Return [x, y] of the center of cell containing provided text 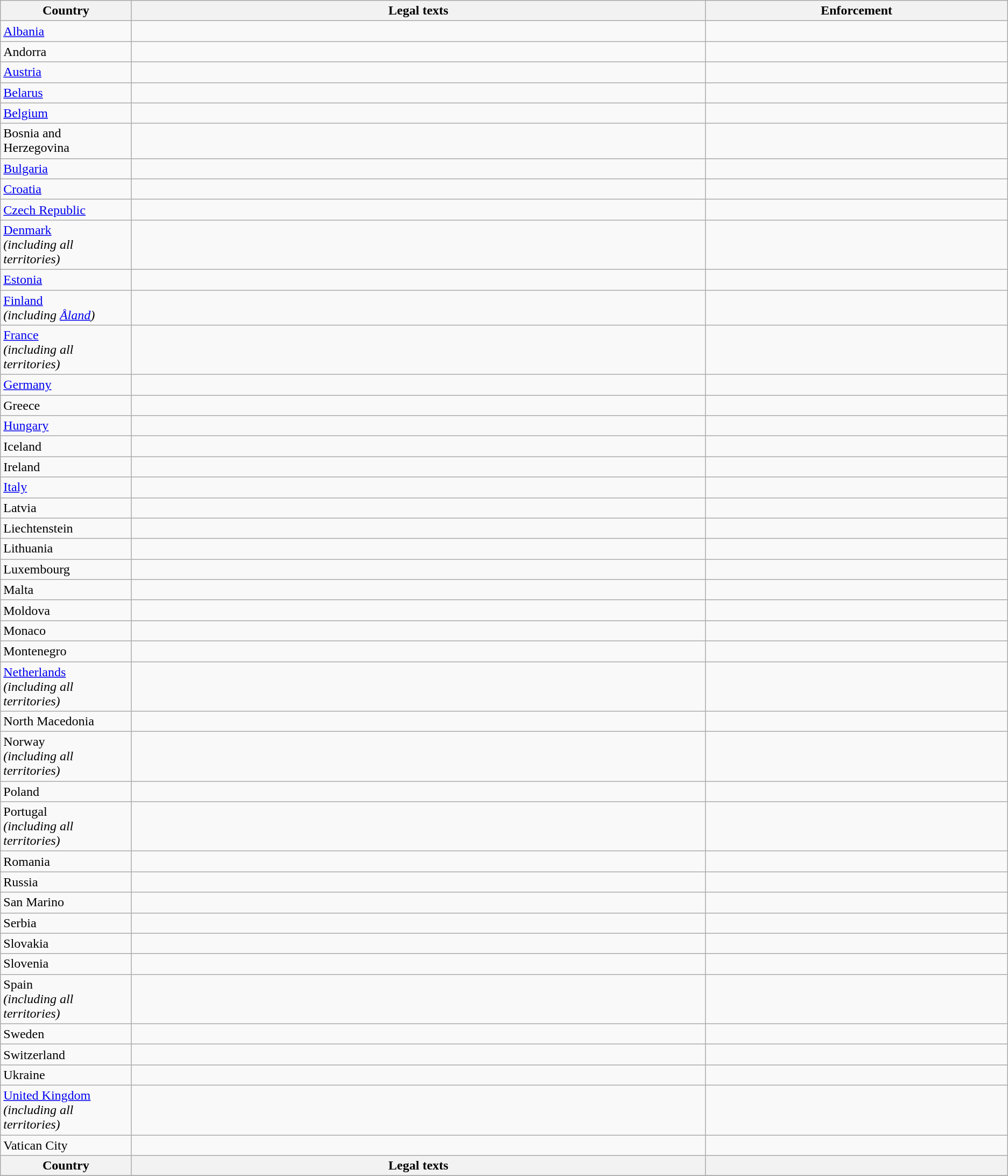
Italy [66, 487]
Germany [66, 385]
Czech Republic [66, 209]
Lithuania [66, 549]
Sweden [66, 1034]
Hungary [66, 426]
North Macedonia [66, 722]
Montenegro [66, 651]
Luxembourg [66, 569]
Slovenia [66, 964]
Latvia [66, 508]
Netherlands (including all territories) [66, 686]
Bosnia and Herzegovina [66, 141]
San Marino [66, 902]
Moldova [66, 610]
Andorra [66, 52]
Monaco [66, 631]
Albania [66, 31]
Norway (including all territories) [66, 757]
Bulgaria [66, 169]
Ukraine [66, 1075]
Belarus [66, 93]
Vatican City [66, 1145]
Greece [66, 405]
Austria [66, 72]
United Kingdom (including all territories) [66, 1110]
Spain(including all territories) [66, 999]
Serbia [66, 923]
Denmark (including all territories) [66, 244]
Ireland [66, 467]
Iceland [66, 446]
Liechtenstein [66, 528]
Slovakia [66, 943]
Russia [66, 882]
Romania [66, 862]
Malta [66, 590]
Switzerland [66, 1054]
Croatia [66, 189]
Portugal (including all territories) [66, 827]
Estonia [66, 279]
Finland(including Åland) [66, 307]
France (including all territories) [66, 350]
Belgium [66, 113]
Poland [66, 792]
Enforcement [856, 11]
